Return [x, y] of the center of cell containing provided text 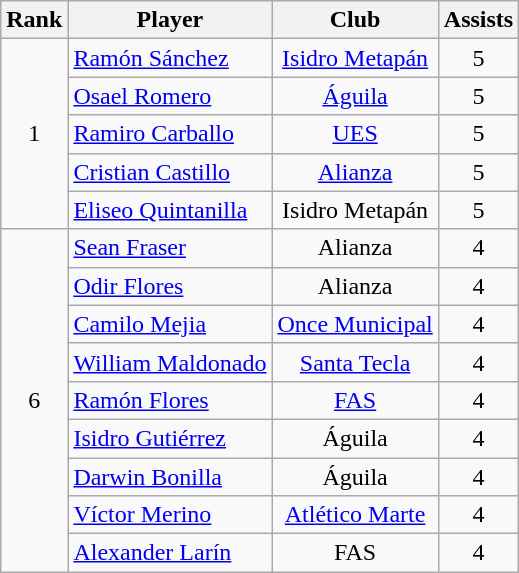
Ramón Flores [170, 400]
Víctor Merino [170, 515]
Once Municipal [355, 324]
Alexander Larín [170, 553]
Atlético Marte [355, 515]
1 [34, 134]
Player [170, 20]
Club [355, 20]
Darwin Bonilla [170, 477]
Camilo Mejia [170, 324]
Sean Fraser [170, 248]
Rank [34, 20]
Ramón Sánchez [170, 58]
Osael Romero [170, 96]
Assists [478, 20]
Isidro Gutiérrez [170, 438]
Ramiro Carballo [170, 134]
Eliseo Quintanilla [170, 210]
Cristian Castillo [170, 172]
Santa Tecla [355, 362]
William Maldonado [170, 362]
6 [34, 400]
UES [355, 134]
Odir Flores [170, 286]
